Detect which cell encompasses the target text, then output its (X, Y) center coordinate. 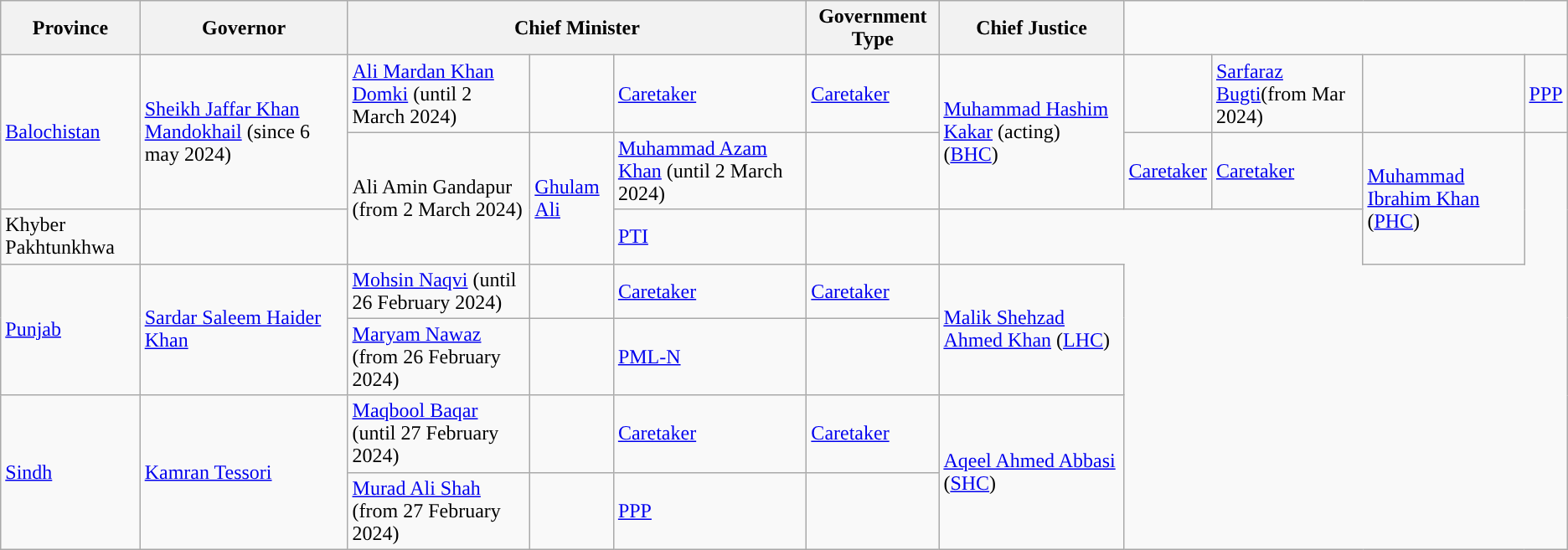
PTI (709, 236)
Maqbool Baqar (until 27 February 2024) (439, 434)
Governor (244, 28)
Mohsin Naqvi (until 26 February 2024) (439, 291)
Muhammad Azam Khan (until 2 March 2024) (709, 171)
Muhammad Hashim Kakar (acting) (BHC) (1032, 132)
Chief Minister (577, 28)
Khyber Pakhtunkhwa (70, 236)
Ghulam Ali (572, 198)
Aqeel Ahmed Abbasi (SHC) (1032, 472)
Punjab (70, 330)
Balochistan (70, 132)
Government Type (873, 28)
Murad Ali Shah (from 27 February 2024) (439, 511)
Muhammad Ibrahim Khan (PHC) (1444, 198)
Chief Justice (1032, 28)
Sindh (70, 472)
Sarfaraz Bugti(from Mar 2024) (1287, 94)
Sheikh Jaffar Khan Mandokhail (since 6 may 2024) (244, 132)
Province (70, 28)
PML-N (709, 357)
Ali Mardan Khan Domki (until 2 March 2024) (439, 94)
Kamran Tessori (244, 472)
Malik Shehzad Ahmed Khan (LHC) (1032, 330)
Maryam Nawaz (from 26 February 2024) (439, 357)
Sardar Saleem Haider Khan (244, 330)
Ali Amin Gandapur (from 2 March 2024) (439, 198)
